Pinpoint the cell where the given text exists, returning its (x, y) midpoint coordinate. 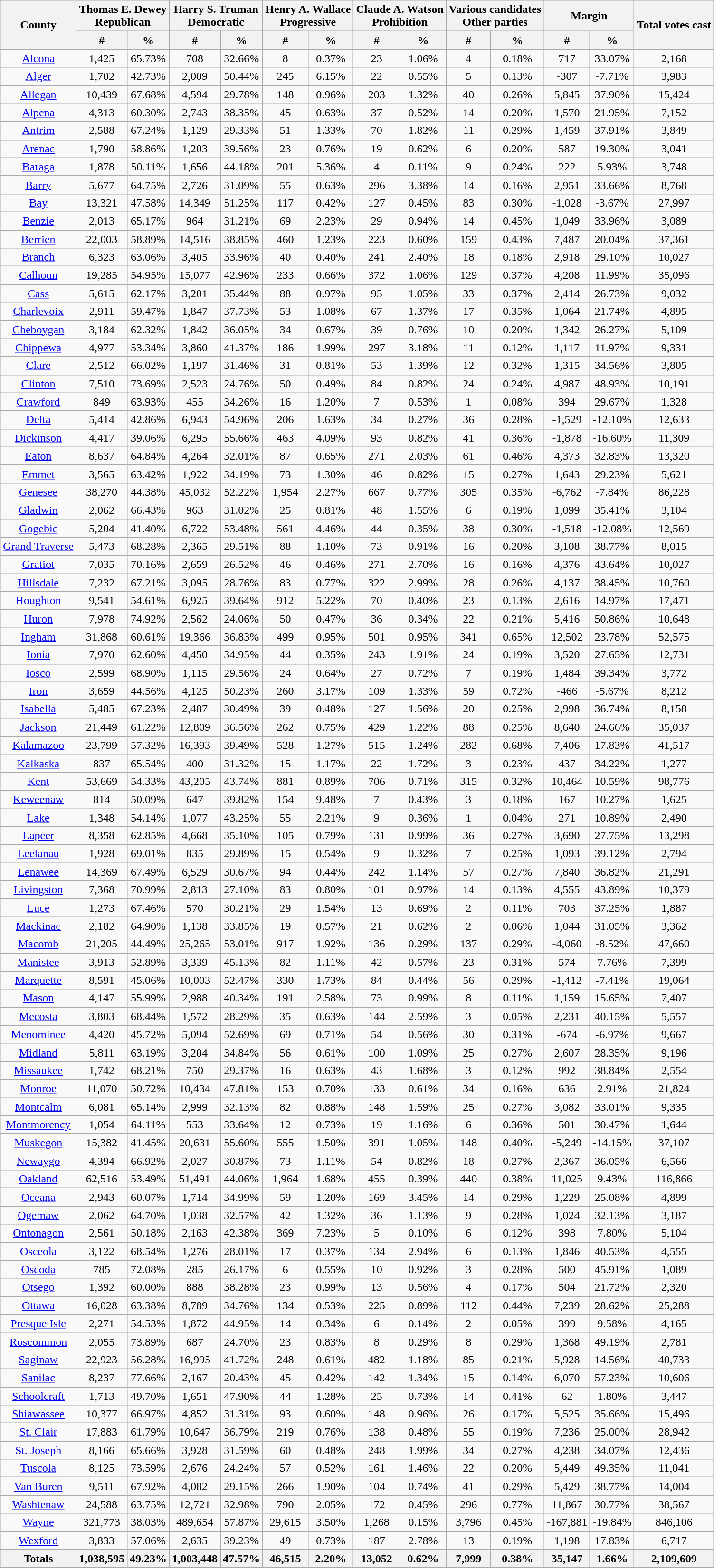
12,436 (674, 1450)
1.46% (423, 1468)
4,125 (195, 691)
43.25% (241, 817)
7,487 (567, 239)
5.22% (331, 601)
35.10% (241, 836)
1.13% (423, 1215)
2.99% (423, 583)
Clare (38, 366)
33.85% (241, 926)
105 (286, 836)
44.06% (241, 1179)
Allegan (38, 94)
1.23% (331, 239)
41.45% (148, 1143)
12,721 (195, 1504)
55.99% (148, 998)
12,502 (567, 637)
35 (286, 1016)
Lenawee (38, 872)
1,651 (195, 1396)
2,588 (102, 131)
Otsego (38, 1287)
39.23% (241, 1540)
40.15% (612, 1016)
5,109 (674, 330)
Ottawa (38, 1305)
Grand Traverse (38, 547)
31 (286, 366)
2,365 (195, 547)
3,833 (102, 1540)
Arenac (38, 149)
9,196 (674, 1052)
2,616 (567, 601)
Delta (38, 420)
3,104 (674, 510)
2,659 (195, 565)
1.66% (612, 1559)
1,099 (567, 510)
45.72% (148, 1034)
Midland (38, 1052)
2.59% (423, 1016)
36.56% (241, 727)
2,813 (195, 890)
51,491 (195, 1179)
0.64% (331, 673)
4,264 (195, 456)
8,768 (674, 185)
29.89% (241, 854)
846,106 (674, 1522)
8,637 (102, 456)
St. Clair (38, 1432)
77.66% (148, 1378)
51 (286, 131)
1,038,595 (102, 1559)
20.43% (241, 1378)
1,277 (674, 763)
Margin (589, 16)
50.44% (241, 76)
45.91% (612, 1269)
21.95% (612, 113)
8,212 (674, 691)
1,368 (567, 1341)
85 (468, 1360)
849 (102, 402)
7,035 (102, 565)
1.17% (331, 763)
2.27% (331, 492)
27.65% (612, 655)
Huron (38, 619)
43.89% (612, 890)
41,517 (674, 745)
Montmorency (38, 1125)
62.17% (148, 293)
1,159 (567, 998)
3,520 (567, 655)
37 (377, 113)
394 (567, 402)
66.43% (148, 510)
Ingham (38, 637)
86,228 (674, 492)
0.88% (331, 1107)
15,424 (674, 94)
3,803 (102, 1016)
-6.97% (612, 1034)
372 (377, 275)
38.84% (612, 1070)
4.46% (331, 529)
66.02% (148, 366)
-307 (567, 76)
4.09% (331, 438)
0.79% (331, 836)
2,943 (102, 1197)
8,789 (195, 1305)
222 (567, 167)
28.01% (241, 1251)
2.40% (423, 257)
Montcalm (38, 1107)
1,044 (567, 926)
Wexford (38, 1540)
321,773 (102, 1522)
48.93% (612, 384)
43 (377, 1070)
1,024 (567, 1215)
Calhoun (38, 275)
65.66% (148, 1450)
1,656 (195, 167)
Sanilac (38, 1378)
223 (377, 239)
4,594 (195, 94)
73.89% (148, 1341)
129 (468, 275)
Ontonagon (38, 1233)
54.14% (148, 817)
4,373 (567, 456)
1,392 (102, 1287)
963 (195, 510)
5,473 (102, 547)
837 (102, 763)
315 (468, 781)
14,369 (102, 872)
14.97% (612, 601)
Benzie (38, 221)
687 (195, 1341)
10.59% (612, 781)
43,205 (195, 781)
11.99% (612, 275)
2,599 (102, 673)
68.54% (148, 1251)
322 (377, 583)
341 (468, 637)
68.28% (148, 547)
38.45% (612, 583)
34.76% (241, 1305)
Jackson (38, 727)
45.13% (241, 962)
3.17% (331, 691)
2.78% (423, 1540)
34.84% (241, 1052)
7.23% (331, 1233)
27.75% (612, 836)
29.23% (612, 474)
Shiawassee (38, 1414)
23.78% (612, 637)
34.26% (241, 402)
708 (195, 58)
14,349 (195, 203)
9.48% (331, 799)
3,201 (195, 293)
-7.84% (612, 492)
Oceana (38, 1197)
2,988 (195, 998)
34.07% (612, 1450)
112 (468, 1305)
24,588 (102, 1504)
2,561 (102, 1233)
4,394 (102, 1161)
4,082 (195, 1486)
463 (286, 438)
35.66% (612, 1414)
9,667 (674, 1034)
667 (377, 492)
2,918 (567, 257)
6,295 (195, 438)
1,872 (195, 1323)
3,748 (674, 167)
29.56% (241, 673)
Mason (38, 998)
Ogemaw (38, 1215)
1.63% (331, 420)
64.84% (148, 456)
8,166 (102, 1450)
53.48% (241, 529)
Kalkaska (38, 763)
62,516 (102, 1179)
1.91% (423, 655)
31.31% (241, 1414)
53.49% (148, 1179)
153 (286, 1088)
35.41% (612, 510)
0.68% (517, 745)
1,064 (567, 312)
34.99% (241, 1197)
38.85% (241, 239)
1,038 (195, 1215)
2.94% (423, 1251)
28.62% (612, 1305)
4,899 (674, 1197)
6,722 (195, 529)
6,081 (102, 1107)
74.92% (148, 619)
6,070 (567, 1378)
39.12% (612, 854)
1,570 (567, 113)
2.03% (423, 456)
7,999 (468, 1559)
48 (377, 510)
57.23% (612, 1378)
2,487 (195, 709)
Saginaw (38, 1360)
706 (377, 781)
47.90% (241, 1396)
703 (567, 908)
36.83% (241, 637)
28,942 (674, 1432)
13,052 (377, 1559)
66.97% (148, 1414)
33.07% (612, 58)
60.07% (148, 1197)
814 (102, 799)
6,566 (674, 1161)
7,239 (567, 1305)
30.21% (241, 908)
100 (377, 1052)
117 (286, 203)
68.44% (148, 1016)
Livingston (38, 890)
49.70% (148, 1396)
888 (195, 1287)
Hillsdale (38, 583)
42.96% (241, 275)
72.08% (148, 1269)
87 (286, 456)
305 (468, 492)
-1,518 (567, 529)
31.21% (241, 221)
5.36% (331, 167)
68.21% (148, 1070)
31.46% (241, 366)
-1,878 (567, 438)
437 (567, 763)
36.79% (241, 1432)
9,331 (674, 348)
52.69% (241, 1034)
1,049 (567, 221)
2.23% (331, 221)
65.14% (148, 1107)
1.54% (331, 908)
330 (286, 980)
1,003,448 (195, 1559)
Ionia (38, 655)
2,167 (195, 1378)
2,163 (195, 1233)
1.09% (423, 1052)
35,147 (567, 1559)
Schoolcraft (38, 1396)
13,321 (102, 203)
Houghton (38, 601)
219 (286, 1432)
4,895 (674, 312)
Mackinac (38, 926)
3,565 (102, 474)
7,978 (102, 619)
33.64% (241, 1125)
37,107 (674, 1143)
1,077 (195, 817)
1.28% (331, 1396)
1,928 (102, 854)
912 (286, 601)
1.14% (423, 872)
94 (286, 872)
16,028 (102, 1305)
-1,028 (567, 203)
11.97% (612, 348)
31.09% (241, 185)
63.42% (148, 474)
2,911 (102, 312)
12,731 (674, 655)
Monroe (38, 1088)
Keweenaw (38, 799)
4,852 (195, 1414)
-14.15% (612, 1143)
3,204 (195, 1052)
60.00% (148, 1287)
65.54% (148, 763)
54.33% (148, 781)
6,529 (195, 872)
2,635 (195, 1540)
25.08% (612, 1197)
23,799 (102, 745)
31,868 (102, 637)
1,138 (195, 926)
38,567 (674, 1504)
34.95% (241, 655)
2,554 (674, 1070)
10,434 (195, 1088)
64.11% (148, 1125)
587 (567, 149)
11,867 (567, 1504)
98,776 (674, 781)
Various candidatesOther parties (495, 16)
Totals (38, 1559)
33 (468, 293)
5,094 (195, 1034)
2,999 (195, 1107)
1,922 (195, 474)
27,997 (674, 203)
391 (377, 1143)
35.44% (241, 293)
30.67% (241, 872)
20,631 (195, 1143)
5,677 (102, 185)
62.60% (148, 655)
44.38% (148, 492)
28 (468, 583)
Alpena (38, 113)
Kalamazoo (38, 745)
29.15% (241, 1486)
41.40% (148, 529)
67.21% (148, 583)
57.06% (148, 1540)
3,184 (102, 330)
3,913 (102, 962)
1,842 (195, 330)
Roscommon (38, 1341)
50.72% (148, 1088)
1,203 (195, 149)
1,742 (102, 1070)
Muskegon (38, 1143)
0.08% (517, 402)
0.69% (423, 908)
647 (195, 799)
4,137 (567, 583)
8,158 (674, 709)
500 (567, 1269)
1,643 (567, 474)
717 (567, 58)
25,265 (195, 944)
61.79% (148, 1432)
1,714 (195, 1197)
Henry A. WallaceProgressive (308, 16)
0.49% (331, 384)
1.80% (612, 1396)
-5.67% (612, 691)
36.82% (612, 872)
Washtenaw (38, 1504)
1,702 (102, 76)
55.60% (241, 1143)
50.86% (612, 619)
10.89% (612, 817)
54.96% (241, 420)
39.56% (241, 149)
Kent (38, 781)
5,928 (567, 1360)
10,191 (674, 384)
1,198 (567, 1540)
34.22% (612, 763)
555 (286, 1143)
30.77% (612, 1504)
32.66% (241, 58)
14.56% (612, 1360)
61 (468, 456)
Lapeer (38, 836)
790 (286, 1504)
3,362 (674, 926)
43.64% (612, 565)
Charlevoix (38, 312)
24.70% (241, 1341)
2.91% (612, 1088)
191 (286, 998)
1,093 (567, 854)
28.29% (241, 1016)
67.68% (148, 94)
38,270 (102, 492)
4,147 (102, 998)
5.93% (612, 167)
11,025 (567, 1179)
Isabella (38, 709)
24.66% (612, 727)
10,606 (674, 1378)
36.74% (612, 709)
142 (377, 1378)
Presque Isle (38, 1323)
26 (468, 1414)
Antrim (38, 131)
58.89% (148, 239)
Newaygo (38, 1161)
2,794 (674, 854)
3,339 (195, 962)
1.34% (423, 1378)
58.86% (148, 149)
1,847 (195, 312)
10,379 (674, 890)
0.92% (423, 1269)
60.61% (148, 637)
5,615 (102, 293)
Dickinson (38, 438)
2,951 (567, 185)
3,796 (468, 1522)
67 (377, 312)
460 (286, 239)
Baraga (38, 167)
3,108 (567, 547)
154 (286, 799)
62 (567, 1396)
28.76% (241, 583)
2.70% (423, 565)
St. Joseph (38, 1450)
5,416 (567, 619)
-19.84% (612, 1522)
881 (286, 781)
1.72% (423, 763)
Tuscola (38, 1468)
67.24% (148, 131)
282 (468, 745)
8,015 (674, 547)
29.33% (241, 131)
136 (377, 944)
7,510 (102, 384)
29,615 (286, 1522)
1,572 (195, 1016)
42.38% (241, 1233)
Marquette (38, 980)
2,998 (567, 709)
0.23% (517, 763)
57.32% (148, 745)
17,471 (674, 601)
10,647 (195, 1432)
67.92% (148, 1486)
Eaton (38, 456)
2.21% (331, 817)
Van Buren (38, 1486)
34.56% (612, 366)
6.15% (331, 76)
206 (286, 420)
40,733 (674, 1360)
109 (377, 691)
10,648 (674, 619)
3,089 (674, 221)
1,348 (102, 817)
8,358 (102, 836)
1,964 (286, 1179)
19,285 (102, 275)
169 (377, 1197)
1.16% (423, 1125)
1,115 (195, 673)
47.81% (241, 1088)
-6,762 (567, 492)
68.90% (148, 673)
6,323 (102, 257)
21.72% (612, 1287)
3,849 (674, 131)
835 (195, 854)
266 (286, 1486)
Crawford (38, 402)
42.73% (148, 76)
26.52% (241, 565)
0.80% (331, 890)
24.24% (241, 1468)
54.95% (148, 275)
67.49% (148, 872)
1.24% (423, 745)
Cheboygan (38, 330)
1,268 (377, 1522)
553 (195, 1125)
21,449 (102, 727)
1.39% (423, 366)
262 (286, 727)
398 (567, 1233)
3,187 (674, 1215)
0.10% (423, 1233)
10,377 (102, 1414)
6,943 (195, 420)
0.74% (423, 1486)
561 (286, 529)
138 (377, 1432)
53,669 (102, 781)
570 (195, 908)
2,109,609 (674, 1559)
203 (377, 94)
40.53% (612, 1251)
-8.52% (612, 944)
27.10% (241, 890)
1.10% (331, 547)
3,041 (674, 149)
Osceola (38, 1251)
50.11% (148, 167)
Oakland (38, 1179)
29.67% (612, 402)
1,054 (102, 1125)
9.43% (612, 1179)
3,082 (567, 1107)
260 (286, 691)
26.73% (612, 293)
45.06% (148, 980)
14,004 (674, 1486)
0.41% (517, 1396)
67.46% (148, 908)
0.15% (423, 1522)
159 (468, 239)
Cass (38, 293)
54.61% (148, 601)
70.16% (148, 565)
5,845 (567, 94)
482 (377, 1360)
172 (377, 1504)
5,429 (567, 1486)
26.27% (612, 330)
69.01% (148, 854)
1.56% (423, 709)
20 (468, 709)
21.74% (612, 312)
3,690 (567, 836)
Thomas E. DeweyRepublican (123, 16)
2,523 (195, 384)
Leelanau (38, 854)
39.64% (241, 601)
Mecosta (38, 1016)
3.50% (331, 1522)
7,152 (674, 113)
2,781 (674, 1341)
4,208 (567, 275)
5,485 (102, 709)
1,276 (195, 1251)
1,484 (567, 673)
54.53% (148, 1323)
-7.41% (612, 980)
-3.67% (612, 203)
Gratiot (38, 565)
19.30% (612, 149)
241 (377, 257)
Gogebic (38, 529)
8,591 (102, 980)
Macomb (38, 944)
95 (377, 293)
2.20% (331, 1559)
County (38, 25)
4,668 (195, 836)
40.34% (241, 998)
1.30% (331, 474)
2,607 (567, 1052)
32.83% (612, 456)
20.04% (612, 239)
28.35% (612, 1052)
1.92% (331, 944)
53.01% (241, 944)
2,182 (102, 926)
29.78% (241, 94)
73.69% (148, 384)
Genesee (38, 492)
7,399 (674, 962)
1,117 (567, 348)
8,125 (102, 1468)
37.90% (612, 94)
Menominee (38, 1034)
5,104 (674, 1233)
137 (468, 944)
3,860 (195, 348)
Iron (38, 691)
-12.08% (612, 529)
9,335 (674, 1107)
32.98% (241, 1504)
0.47% (331, 619)
15,382 (102, 1143)
1,644 (674, 1125)
38 (468, 529)
30.47% (612, 1125)
37.91% (612, 131)
33.01% (612, 1107)
0.91% (423, 547)
4,238 (567, 1450)
15,496 (674, 1414)
55.66% (241, 438)
750 (195, 1070)
2,271 (102, 1323)
3,928 (195, 1450)
8,640 (567, 727)
-4,060 (567, 944)
785 (102, 1269)
-1,412 (567, 980)
52.22% (241, 492)
Lake (38, 817)
39.06% (148, 438)
2,055 (102, 1341)
1,878 (102, 167)
2,367 (567, 1161)
50.18% (148, 1233)
11,070 (102, 1088)
19,366 (195, 637)
30.87% (241, 1161)
38.03% (148, 1522)
64.90% (148, 926)
1,273 (102, 908)
0.67% (331, 330)
45,032 (195, 492)
7,368 (102, 890)
429 (377, 727)
39.49% (241, 745)
1,459 (567, 131)
5,414 (102, 420)
63.93% (148, 402)
6,717 (674, 1540)
Missaukee (38, 1070)
1,790 (102, 149)
186 (286, 348)
144 (377, 1016)
37.73% (241, 312)
31.59% (241, 1450)
49.19% (612, 1341)
2,490 (674, 817)
7.76% (612, 962)
59.47% (148, 312)
225 (377, 1305)
63.19% (148, 1052)
2,726 (195, 185)
4,987 (567, 384)
Chippewa (38, 348)
25.00% (612, 1432)
1,625 (674, 799)
-12.10% (612, 420)
1.82% (423, 131)
Manistee (38, 962)
11,041 (674, 1468)
Berrien (38, 239)
41.37% (241, 348)
3,805 (674, 366)
1,425 (102, 58)
1.27% (331, 745)
9,541 (102, 601)
Bay (38, 203)
1.18% (423, 1360)
7.80% (612, 1233)
37,361 (674, 239)
1,342 (567, 330)
21,291 (674, 872)
44.18% (241, 167)
52.47% (241, 980)
1.59% (423, 1107)
1,887 (674, 908)
1,315 (567, 366)
39.34% (612, 673)
50.23% (241, 691)
42.86% (148, 420)
3,447 (674, 1396)
4,977 (102, 348)
1,954 (286, 492)
1,713 (102, 1396)
Total votes cast (674, 25)
66.92% (148, 1161)
504 (567, 1287)
133 (377, 1088)
2,676 (195, 1468)
4,450 (195, 655)
7,970 (102, 655)
70.99% (148, 890)
47.58% (148, 203)
46,515 (286, 1559)
52,575 (674, 637)
38.28% (241, 1287)
30.49% (241, 709)
39.82% (241, 799)
62.85% (148, 836)
49 (286, 1540)
44.49% (148, 944)
34.19% (241, 474)
0.75% (331, 727)
32.01% (241, 456)
0.39% (423, 1179)
Clinton (38, 384)
2,414 (567, 293)
233 (286, 275)
10,003 (195, 980)
13,298 (674, 836)
29.51% (241, 547)
104 (377, 1486)
17,883 (102, 1432)
73.59% (148, 1468)
Wayne (38, 1522)
15,077 (195, 275)
37.25% (612, 908)
4,376 (567, 565)
574 (567, 962)
7,406 (567, 745)
26.17% (241, 1269)
12,809 (195, 727)
1,229 (567, 1197)
-7.71% (612, 76)
3,772 (674, 673)
9,511 (102, 1486)
2,512 (102, 366)
22,003 (102, 239)
Gladwin (38, 510)
2,320 (674, 1287)
12,569 (674, 529)
63.38% (148, 1305)
0.83% (331, 1341)
21,824 (674, 1088)
-5,249 (567, 1143)
0.70% (331, 1088)
242 (377, 872)
1.08% (331, 312)
29.10% (612, 257)
9,032 (674, 293)
-16.60% (612, 438)
52.89% (148, 962)
0.06% (517, 926)
31.05% (612, 926)
13,320 (674, 456)
7,840 (567, 872)
Oscoda (38, 1269)
3.45% (423, 1197)
44.56% (148, 691)
1,197 (195, 366)
-167,881 (567, 1522)
38.35% (241, 113)
2,562 (195, 619)
Alger (38, 76)
49.35% (612, 1468)
1.50% (331, 1143)
10,439 (102, 94)
64.75% (148, 185)
8,237 (102, 1378)
35,096 (674, 275)
6,925 (195, 601)
0.94% (423, 221)
4,165 (674, 1323)
297 (377, 348)
Barry (38, 185)
2.58% (331, 998)
3,659 (102, 691)
187 (377, 1540)
33.66% (612, 185)
1,129 (195, 131)
16,393 (195, 745)
5,449 (567, 1468)
30 (468, 1034)
10.27% (612, 799)
1.90% (331, 1486)
2,231 (567, 1016)
285 (195, 1269)
3,122 (102, 1251)
5,525 (567, 1414)
24.06% (241, 619)
992 (567, 1070)
11,309 (674, 438)
49.23% (148, 1559)
2,743 (195, 113)
528 (286, 745)
917 (286, 944)
-674 (567, 1034)
5,621 (674, 474)
5,557 (674, 1016)
2,009 (195, 76)
636 (567, 1088)
489,654 (195, 1522)
0.04% (517, 817)
2,013 (102, 221)
7,232 (102, 583)
3,095 (195, 583)
64.70% (148, 1215)
60 (286, 1450)
29.37% (241, 1070)
0.66% (331, 275)
43.74% (241, 781)
57.87% (241, 1522)
7,407 (674, 998)
27 (377, 673)
201 (286, 167)
14,516 (195, 239)
4,313 (102, 113)
1.55% (423, 510)
41.72% (241, 1360)
167 (567, 799)
440 (468, 1179)
22,923 (102, 1360)
2.05% (331, 1504)
131 (377, 836)
9.58% (612, 1323)
1,846 (567, 1251)
515 (377, 745)
10,464 (567, 781)
1,089 (674, 1269)
51.25% (241, 203)
5,204 (102, 529)
63.06% (148, 257)
19,064 (674, 980)
Branch (38, 257)
116,866 (674, 1179)
3,983 (674, 76)
31.32% (241, 763)
1.73% (331, 980)
-1,529 (567, 420)
2,168 (674, 58)
56.28% (148, 1360)
16,995 (195, 1360)
47,660 (674, 944)
12,633 (674, 420)
15.65% (612, 998)
35,037 (674, 727)
25,288 (674, 1305)
Luce (38, 908)
53.34% (148, 348)
Iosco (38, 673)
101 (377, 890)
47.57% (241, 1559)
-466 (567, 691)
60.30% (148, 113)
5,811 (102, 1052)
0.54% (331, 854)
Claude A. WatsonProhibition (400, 16)
21,205 (102, 944)
400 (195, 763)
61.22% (148, 727)
243 (377, 655)
3.38% (423, 185)
Harry S. TrumanDemocratic (216, 16)
2,027 (195, 1161)
24.76% (241, 384)
65.17% (148, 221)
3.18% (423, 348)
1.37% (423, 312)
369 (286, 1233)
161 (377, 1468)
32.57% (241, 1215)
62.32% (148, 330)
44.95% (241, 1323)
50.09% (148, 799)
399 (567, 1323)
245 (286, 76)
65.73% (148, 58)
499 (286, 637)
67.23% (148, 709)
21 (377, 926)
4,417 (102, 438)
10,760 (674, 583)
1,328 (674, 402)
Alcona (38, 58)
964 (195, 221)
4,420 (102, 1034)
31.02% (241, 510)
63.75% (148, 1504)
3,405 (195, 257)
7,236 (567, 1432)
1.22% (423, 727)
Emmet (38, 474)
